Locate the cell with the specified text and output its [x, y] center coordinate. 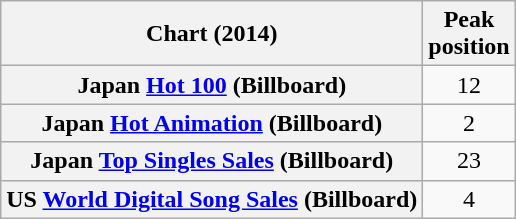
Japan Hot Animation (Billboard) [212, 123]
Japan Hot 100 (Billboard) [212, 85]
2 [469, 123]
US World Digital Song Sales (Billboard) [212, 199]
12 [469, 85]
23 [469, 161]
4 [469, 199]
Peakposition [469, 34]
Chart (2014) [212, 34]
Japan Top Singles Sales (Billboard) [212, 161]
